Search for the cell housing the specified text and yield its [X, Y] center coordinate. 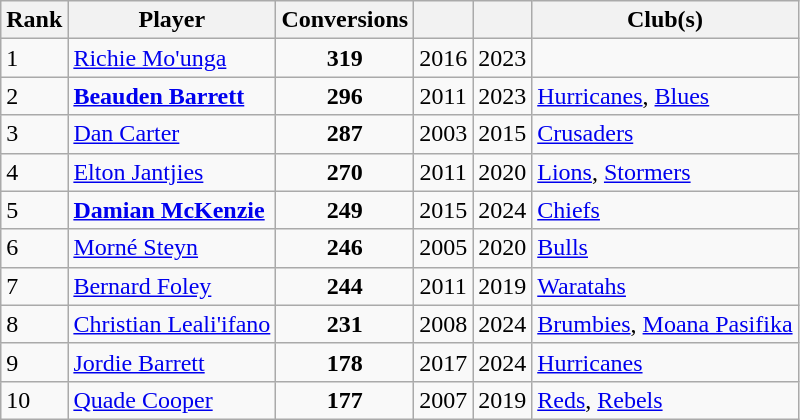
2007 [444, 400]
2003 [444, 134]
2008 [444, 324]
Conversions [345, 20]
Lions, Stormers [665, 172]
244 [345, 286]
2005 [444, 248]
1 [34, 58]
Jordie Barrett [172, 362]
2 [34, 96]
Bulls [665, 248]
7 [34, 286]
Hurricanes [665, 362]
319 [345, 58]
Crusaders [665, 134]
6 [34, 248]
Richie Mo'unga [172, 58]
Quade Cooper [172, 400]
270 [345, 172]
Hurricanes, Blues [665, 96]
Beauden Barrett [172, 96]
2016 [444, 58]
Club(s) [665, 20]
Damian McKenzie [172, 210]
2017 [444, 362]
Brumbies, Moana Pasifika [665, 324]
Christian Leali'ifano [172, 324]
5 [34, 210]
4 [34, 172]
178 [345, 362]
Player [172, 20]
Bernard Foley [172, 286]
Morné Steyn [172, 248]
246 [345, 248]
Elton Jantjies [172, 172]
Dan Carter [172, 134]
287 [345, 134]
3 [34, 134]
10 [34, 400]
Rank [34, 20]
231 [345, 324]
9 [34, 362]
Reds, Rebels [665, 400]
Waratahs [665, 286]
249 [345, 210]
Chiefs [665, 210]
296 [345, 96]
177 [345, 400]
8 [34, 324]
